Find where the given text appears and provide that cell's center as [X, Y] coordinate. 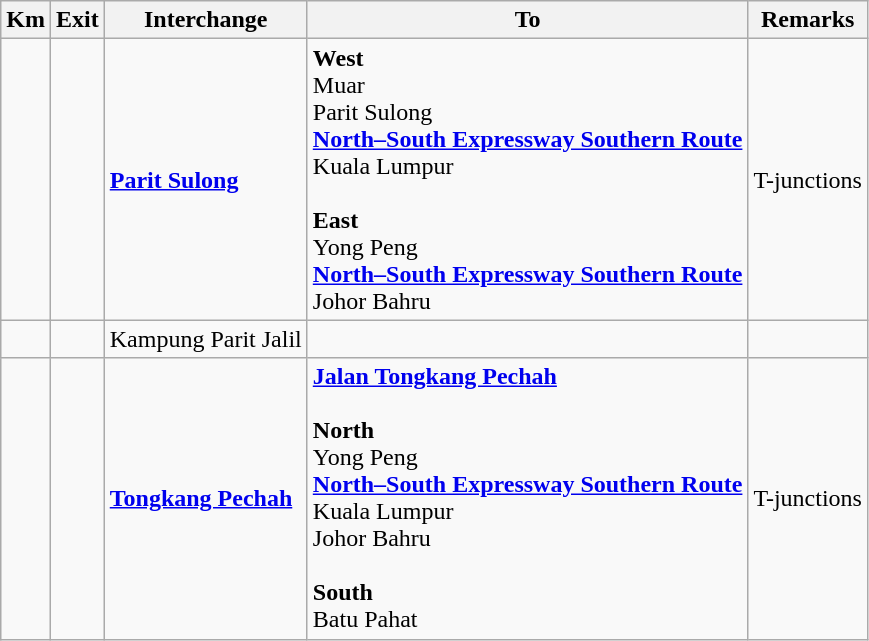
Jalan Tongkang PechahNorth Yong Peng North–South Expressway Southern RouteKuala LumpurJohor BahruSouth Batu Pahat [528, 498]
Exit [77, 20]
West Muar Parit Sulong North–South Expressway Southern RouteKuala LumpurEast Yong Peng North–South Expressway Southern RouteJohor Bahru [528, 180]
Remarks [808, 20]
Kampung Parit Jalil [206, 339]
Parit Sulong [206, 180]
Tongkang Pechah [206, 498]
To [528, 20]
Interchange [206, 20]
Km [26, 20]
